Pinpoint the cell where the given text exists, returning its [x, y] midpoint coordinate. 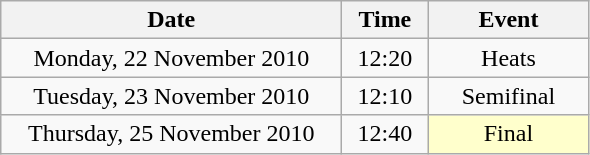
12:10 [385, 96]
12:40 [385, 134]
Heats [508, 58]
12:20 [385, 58]
Final [508, 134]
Semifinal [508, 96]
Date [172, 20]
Tuesday, 23 November 2010 [172, 96]
Thursday, 25 November 2010 [172, 134]
Monday, 22 November 2010 [172, 58]
Time [385, 20]
Event [508, 20]
